Locate the cell with the specified text and output its [x, y] center coordinate. 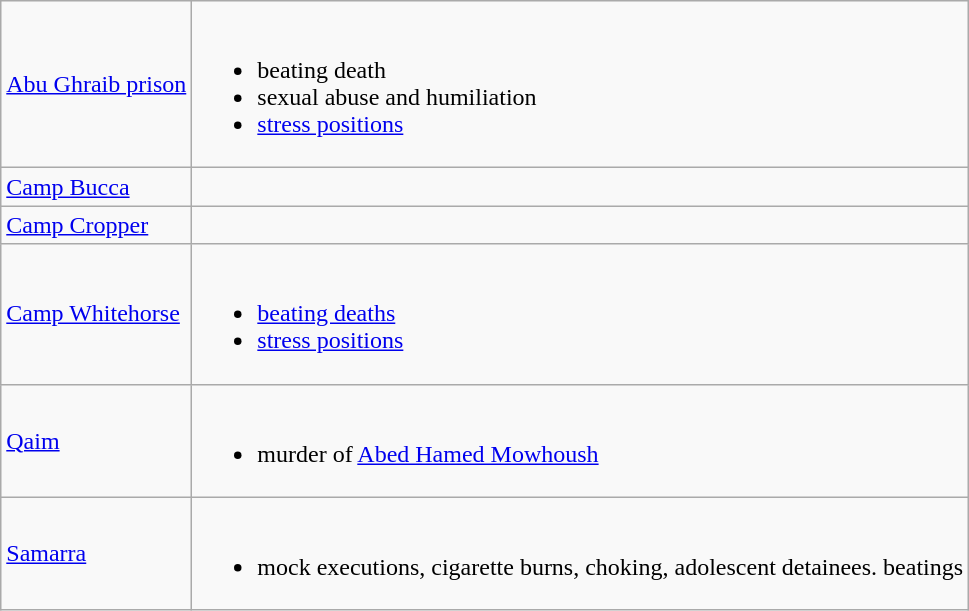
Camp Bucca [96, 187]
murder of Abed Hamed Mowhoush [580, 440]
mock executions, cigarette burns, choking, adolescent detainees. beatings [580, 554]
beating deathsexual abuse and humiliationstress positions [580, 84]
beating deathsstress positions [580, 314]
Abu Ghraib prison [96, 84]
Camp Whitehorse [96, 314]
Camp Cropper [96, 225]
Samarra [96, 554]
Qaim [96, 440]
